Search for the cell housing the specified text and yield its [X, Y] center coordinate. 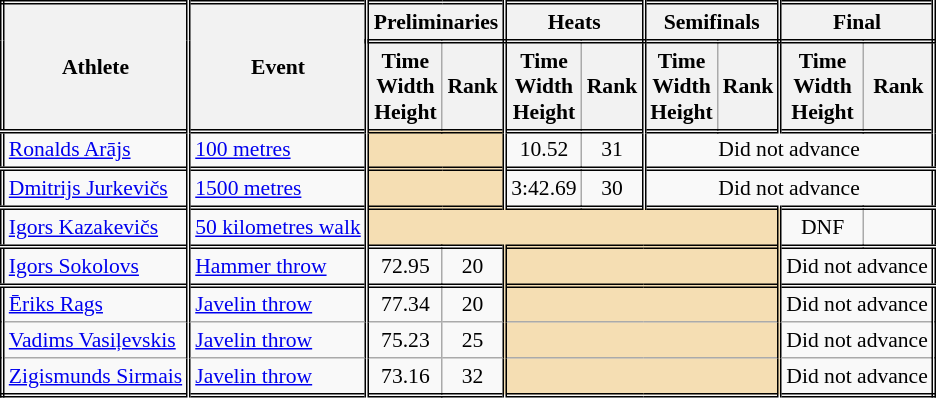
Preliminaries [436, 22]
73.16 [404, 376]
Dmitrijs Jurkevičs [95, 190]
30 [613, 190]
10.52 [544, 150]
32 [474, 376]
72.95 [404, 266]
Athlete [95, 67]
Heats [574, 22]
50 kilometres walk [278, 228]
Vadims Vasiļevskis [95, 341]
Semifinals [712, 22]
Ronalds Arājs [95, 150]
Final [858, 22]
Igors Kazakevičs [95, 228]
3:42.69 [544, 190]
25 [474, 341]
31 [613, 150]
Ēriks Rags [95, 304]
77.34 [404, 304]
Event [278, 67]
Zigismunds Sirmais [95, 376]
1500 metres [278, 190]
DNF [822, 228]
75.23 [404, 341]
Igors Sokolovs [95, 266]
100 metres [278, 150]
Hammer throw [278, 266]
